Return the [x, y] coordinate for the center point of the cell that contains the specified text.  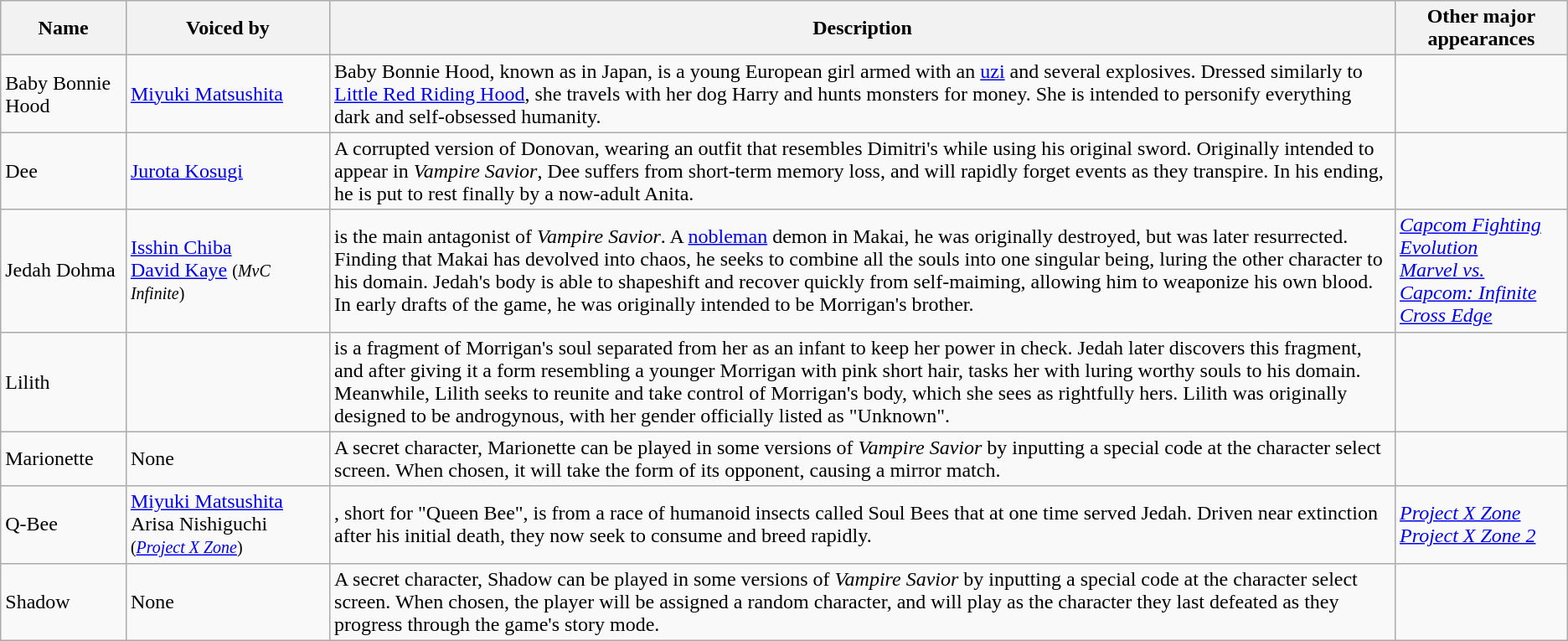
Name [64, 28]
Lilith [64, 382]
Project X ZoneProject X Zone 2 [1482, 525]
Shadow [64, 602]
Jedah Dohma [64, 271]
Other major appearances [1482, 28]
Baby Bonnie Hood [64, 94]
Dee [64, 171]
Miyuki MatsushitaArisa Nishiguchi (Project X Zone) [228, 525]
Jurota Kosugi [228, 171]
Description [863, 28]
Miyuki Matsushita [228, 94]
Capcom Fighting EvolutionMarvel vs. Capcom: InfiniteCross Edge [1482, 271]
Q-Bee [64, 525]
Marionette [64, 459]
Isshin ChibaDavid Kaye (MvC Infinite) [228, 271]
Voiced by [228, 28]
